Return the (x, y) coordinate for the center point of the cell that contains the specified text.  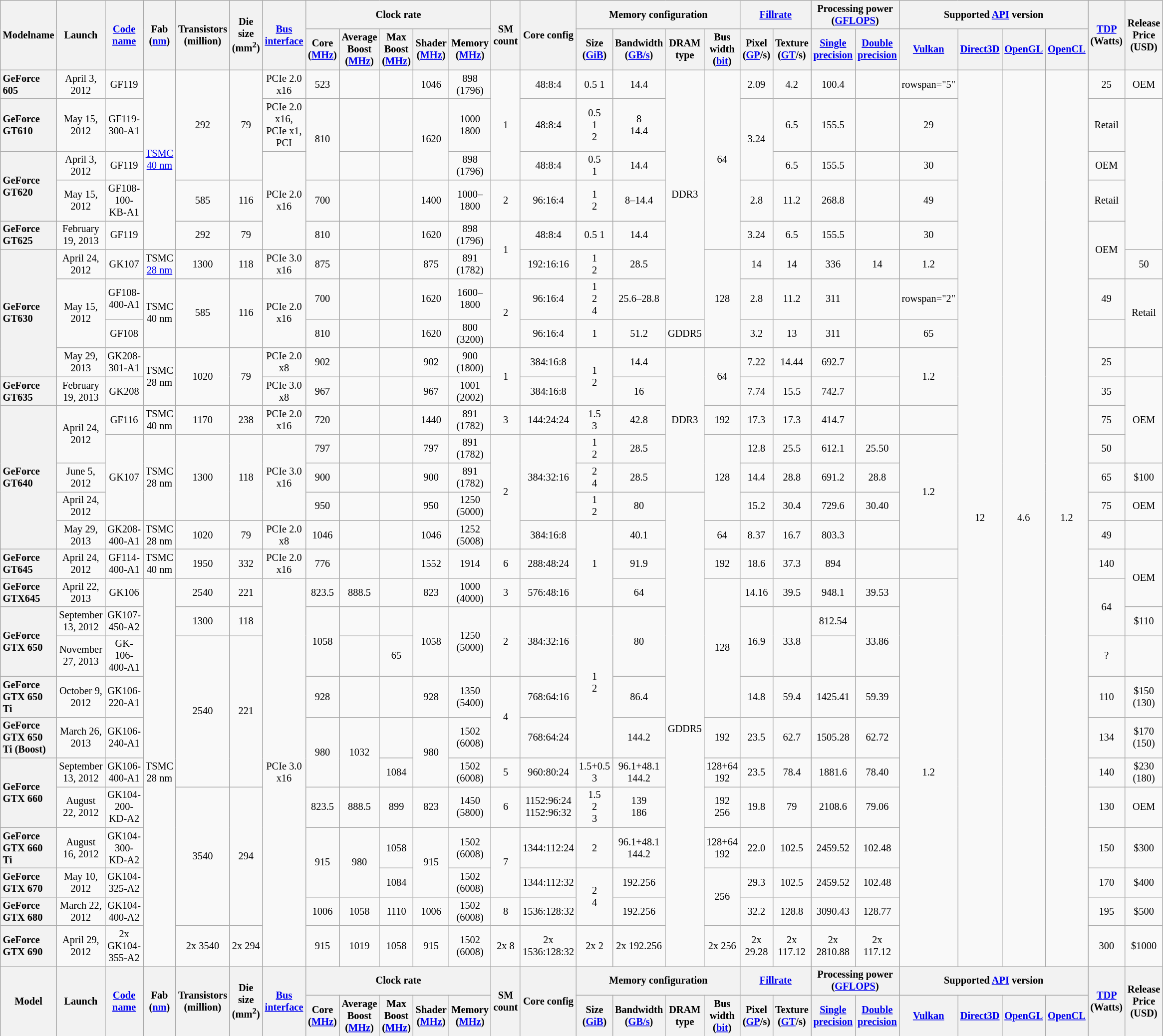
130 (1107, 807)
15.5 (792, 391)
GK208 (124, 391)
GF108 (124, 333)
1000(4000) (470, 592)
294 (246, 856)
GK106-220-A1 (124, 697)
35 (1107, 391)
268.8 (834, 201)
$150 (130) (1144, 697)
GeForce GT625 (29, 235)
51.2 (639, 333)
1.5+0.53 (594, 772)
GeForce GTX 690 (29, 946)
13 (792, 333)
GeForce GT610 (29, 125)
GeForce GTX 650 (29, 642)
GeForce GT620 (29, 186)
1001(2002) (470, 391)
692.7 (834, 362)
59.4 (792, 697)
$300 (1144, 848)
523 (322, 84)
691.2 (834, 478)
14.8 (757, 697)
14.44 (792, 362)
894 (834, 563)
August 16, 2012 (81, 848)
139 186 (639, 807)
3540 (203, 856)
720 (322, 420)
GeForce GTX 670 (29, 882)
1110 (396, 911)
March 22, 2012 (81, 911)
1552 (431, 563)
195 (1107, 911)
GK106-240-A1 (124, 738)
742.7 (834, 391)
5 (506, 772)
1.523 (594, 807)
1019 (359, 946)
1536:128:32 (548, 911)
GeForce GT645 (29, 563)
PCIe 2.0 x16, PCIe x1, PCI (285, 125)
776 (322, 563)
16 (639, 391)
803.3 (834, 535)
192:16:16 (548, 264)
GeForce GT635 (29, 391)
GK107-450-A2 (124, 621)
8 (506, 911)
32.2 (757, 911)
22.0 (757, 848)
19.8 (757, 807)
170 (1107, 882)
1914 (470, 563)
PCIe 3.0 x8 (285, 391)
GK104-325-A2 (124, 882)
42.8 (639, 420)
729.6 (834, 506)
1425.41 (834, 697)
0.51 (594, 166)
8–14.4 (639, 201)
29.3 (757, 882)
4.6 (1023, 518)
3.2 (757, 333)
Modelname (29, 35)
79.06 (877, 807)
GK106 (124, 592)
1032 (359, 752)
1344:112:24 (548, 848)
100.4 (834, 84)
GK-106-400-A1 (124, 656)
4.2 (792, 84)
1170 (203, 420)
3090.43 (834, 911)
GeForce GTX 660 (29, 792)
GK106-400-A1 (124, 772)
GeForce GTX 650 Ti (Boost) (29, 738)
2x 256 (722, 946)
128.77 (877, 911)
128.8 (792, 911)
39.5 (792, 592)
33.86 (877, 642)
800(3200) (470, 333)
62.7 (792, 738)
April 29, 2012 (81, 946)
GF114-400-A1 (124, 563)
91.9 (639, 563)
7.22 (757, 362)
144:24:24 (548, 420)
GeForce GT640 (29, 477)
GK104-200-KD-A2 (124, 807)
? (1107, 656)
June 5, 2012 (81, 478)
33.8 (792, 642)
814.4 (639, 125)
332 (246, 563)
1252(5008) (470, 535)
2x 8 (506, 946)
GeForce 605 (29, 84)
$1000 (1144, 946)
2x 3540 (203, 946)
1881.6 (834, 772)
GF108-100-KB-A1 (124, 201)
$400 (1144, 882)
October 9, 2012 (81, 697)
GF116 (124, 420)
192256 (722, 807)
29 (928, 125)
1.53 (594, 420)
144.2 (639, 738)
1000–1800 (470, 201)
GK208-301-A1 (124, 362)
12.8 (757, 449)
1950 (203, 563)
134 (1107, 738)
GeForce GTX 660 Ti (29, 848)
768:64:16 (548, 697)
18.6 (757, 563)
2108.6 (834, 807)
30.40 (877, 506)
GeForce GTX 680 (29, 911)
39.53 (877, 592)
25.5 (792, 449)
960:80:24 (548, 772)
GeForce GTX645 (29, 592)
4 (506, 717)
rowspan="2" (928, 299)
948.1 (834, 592)
1400 (431, 201)
612.1 (834, 449)
78.40 (877, 772)
$110 (1144, 621)
10001800 (470, 125)
August 22, 2012 (81, 807)
812.54 (834, 621)
1152:96:241152:96:32 (548, 807)
768:64:24 (548, 738)
1350(5400) (470, 697)
900(1800) (470, 362)
November 27, 2013 (81, 656)
7.74 (757, 391)
288:48:24 (548, 563)
86.4 (639, 697)
1600–1800 (470, 299)
8.37 (757, 535)
$230 (180) (1144, 772)
March 26, 2013 (81, 738)
2x 192.256 (639, 946)
GF119-300-A1 (124, 125)
78.4 (792, 772)
2x 2810.88 (834, 946)
16.9 (757, 642)
25.6–28.8 (639, 299)
1344:112:32 (548, 882)
$500 (1144, 911)
GK104-400-A2 (124, 911)
GF108-400-A1 (124, 299)
336 (834, 264)
59.39 (877, 697)
GK104-300-KD-A2 (124, 848)
2x GK104-355-A2 (124, 946)
15.2 (757, 506)
0.512 (594, 125)
37.3 (792, 563)
7 (506, 862)
150 (1107, 848)
2x 29.28 (757, 946)
2.09 (757, 84)
30.4 (792, 506)
1440 (431, 420)
414.7 (834, 420)
GK208-400-A1 (124, 535)
April 22, 2013 (81, 592)
1505.28 (834, 738)
124 (594, 299)
rowspan="5" (928, 84)
GeForce GT630 (29, 313)
$170 (150) (1144, 738)
GeForce GTX 650 Ti (29, 697)
2x 1536:128:32 (548, 946)
25.50 (877, 449)
16.7 (792, 535)
14.16 (757, 592)
Model (29, 1001)
576:48:16 (548, 592)
2x 294 (246, 946)
899 (396, 807)
$100 (1144, 478)
300 (1107, 946)
256 (722, 896)
40.1 (639, 535)
May 10, 2012 (81, 882)
1450(5800) (470, 807)
110 (1107, 697)
62.72 (877, 738)
2x 2 (594, 946)
238 (246, 420)
